Locate the cell with the specified text and output its [x, y] center coordinate. 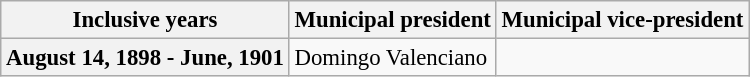
Inclusive years [145, 20]
Municipal vice-president [622, 20]
Domingo Valenciano [392, 58]
August 14, 1898 - June, 1901 [145, 58]
Municipal president [392, 20]
